Provide the [x, y] coordinate of the cell's center where the given text is located.  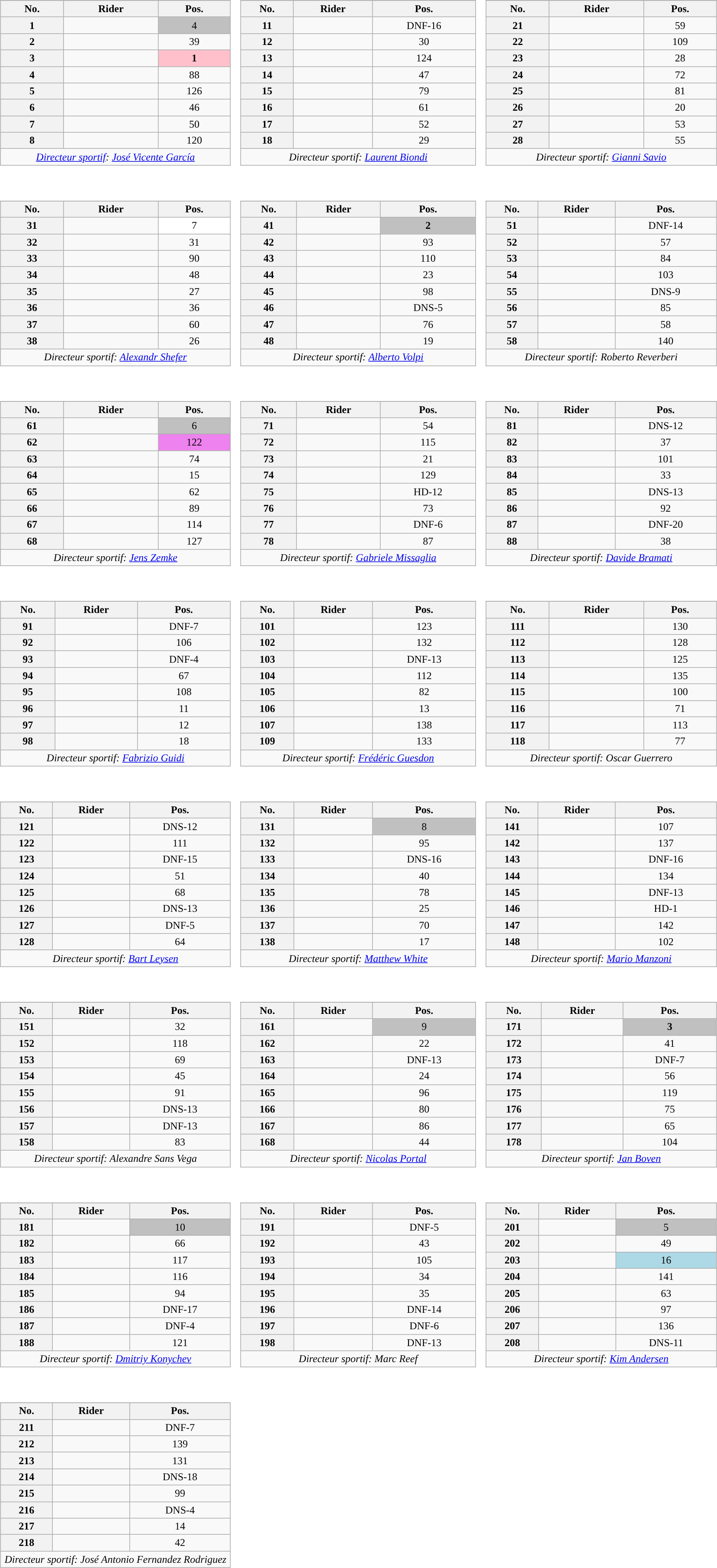
151 [26, 1027]
Directeur sportif: Laurent Biondi [358, 157]
20 [680, 108]
176 [514, 1109]
Directeur sportif: Marc Reef [358, 1359]
175 [514, 1093]
120 [195, 141]
213 [26, 1460]
166 [267, 1109]
152 [26, 1043]
DNF-17 [180, 1309]
39 [195, 42]
156 [26, 1109]
Directeur sportif: Bart Leysen [115, 958]
No. Rider Pos. 101 123 102 132 103 DNF-13 104 112 105 82 106 13 107 138 109 133 Directeur sportif: Frédéric Guesdon [362, 678]
79 [424, 91]
201 [512, 1227]
155 [26, 1093]
184 [26, 1276]
129 [428, 475]
153 [26, 1060]
197 [267, 1326]
206 [512, 1309]
208 [512, 1342]
100 [680, 692]
185 [26, 1293]
143 [512, 859]
171 [514, 1027]
DNF-15 [180, 859]
DNF-20 [666, 525]
147 [512, 925]
158 [26, 1142]
177 [514, 1125]
144 [512, 876]
214 [26, 1477]
172 [514, 1043]
168 [267, 1142]
165 [267, 1093]
59 [680, 25]
50 [195, 124]
167 [267, 1125]
Directeur sportif: Gianni Savio [601, 157]
Directeur sportif: Alexandr Shefer [115, 357]
Directeur sportif: Mario Manzoni [601, 958]
187 [26, 1326]
49 [666, 1244]
145 [512, 892]
161 [267, 1027]
Directeur sportif: Dmitriy Konychev [115, 1359]
Directeur sportif: José Vicente García [115, 157]
130 [680, 626]
205 [512, 1293]
154 [26, 1076]
186 [26, 1309]
157 [26, 1125]
146 [512, 909]
216 [26, 1510]
108 [183, 692]
181 [26, 1227]
Directeur sportif: Kim Andersen [601, 1359]
198 [267, 1342]
DNS-18 [180, 1477]
Directeur sportif: Davide Bramati [601, 558]
HD-1 [666, 909]
182 [26, 1244]
HD-12 [428, 492]
DNS-16 [424, 859]
164 [267, 1076]
174 [514, 1076]
69 [180, 1060]
194 [267, 1276]
211 [26, 1427]
192 [267, 1244]
Directeur sportif: Gabriele Missaglia [358, 558]
215 [26, 1493]
DNS-4 [180, 1510]
193 [267, 1260]
Directeur sportif: Nicolas Portal [358, 1158]
188 [26, 1342]
191 [267, 1227]
Directeur sportif: Jens Zemke [115, 558]
217 [26, 1526]
Directeur sportif: Roberto Reverberi [601, 357]
DNS-5 [428, 308]
Directeur sportif: Fabrizio Guidi [115, 758]
Directeur sportif: Frédéric Guesdon [358, 758]
202 [512, 1244]
162 [267, 1043]
No. Rider Pos. 71 54 72 115 73 21 74 129 75 HD-12 76 73 77 DNF-6 78 87 Directeur sportif: Gabriele Missaglia [362, 478]
204 [512, 1276]
DNS-9 [666, 292]
Directeur sportif: Alexandre Sans Vega [115, 1158]
139 [180, 1444]
Directeur sportif: Oscar Guerrero [601, 758]
110 [428, 259]
183 [26, 1260]
90 [195, 259]
Directeur sportif: José Antonio Fernandez Rodriguez [115, 1559]
60 [195, 324]
DNS-11 [666, 1342]
No. Rider Pos. 131 8 132 95 133 DNS-16 134 40 135 78 136 25 137 70 138 17 Directeur sportif: Matthew White [362, 878]
203 [512, 1260]
Directeur sportif: Matthew White [358, 958]
148 [512, 942]
212 [26, 1444]
140 [666, 341]
173 [514, 1060]
No. Rider Pos. 41 2 42 93 43 110 44 23 45 98 46 DNS-5 47 76 48 19 Directeur sportif: Alberto Volpi [362, 277]
70 [424, 925]
10 [180, 1227]
80 [424, 1109]
195 [267, 1293]
30 [424, 42]
40 [424, 876]
9 [424, 1027]
99 [180, 1493]
178 [514, 1142]
119 [670, 1093]
No. Rider Pos. 191 DNF-5 192 43 193 105 194 34 195 35 196 DNF-14 197 DNF-6 198 DNF-13 Directeur sportif: Marc Reef [362, 1279]
163 [267, 1060]
196 [267, 1309]
218 [26, 1543]
89 [195, 508]
19 [428, 341]
29 [424, 141]
Directeur sportif: Alberto Volpi [358, 357]
Directeur sportif: Jan Boven [601, 1158]
No. Rider Pos. 161 9 162 22 163 DNF-13 164 24 165 96 166 80 167 86 168 44 Directeur sportif: Nicolas Portal [362, 1079]
207 [512, 1326]
